Return [x, y] of the center of cell containing provided text 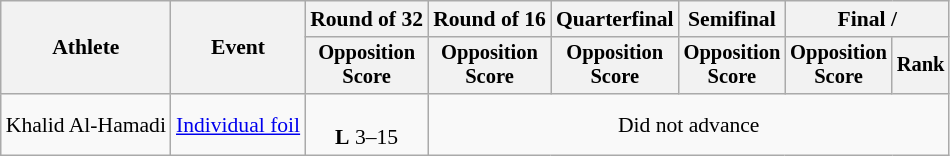
Round of 32 [366, 19]
Rank [921, 66]
Semifinal [732, 19]
Quarterfinal [615, 19]
Khalid Al-Hamadi [86, 124]
Event [238, 48]
Athlete [86, 48]
Individual foil [238, 124]
Did not advance [688, 124]
Round of 16 [490, 19]
L 3–15 [366, 124]
Final / [867, 19]
